Find where the given text appears and provide that cell's center as [X, Y] coordinate. 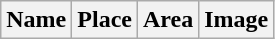
Area [168, 20]
Image [236, 20]
Place [105, 20]
Name [36, 20]
